Scan for the cell matching the given text and deliver its (X, Y) coordinate at center. 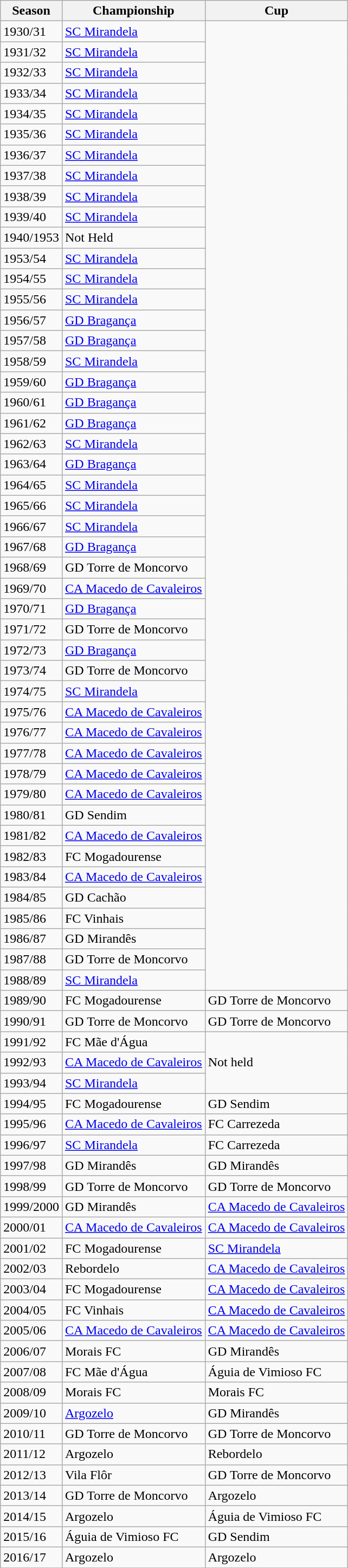
1982/83 (31, 856)
1958/59 (31, 361)
1978/79 (31, 774)
1936/37 (31, 155)
Vila Flôr (133, 1475)
1963/64 (31, 464)
2016/17 (31, 1557)
1959/60 (31, 382)
Cup (276, 11)
2011/12 (31, 1454)
2004/05 (31, 1310)
2010/11 (31, 1434)
1940/1953 (31, 237)
1931/32 (31, 52)
2003/04 (31, 1290)
1990/91 (31, 1021)
1955/56 (31, 300)
1985/86 (31, 918)
2002/03 (31, 1269)
1979/80 (31, 794)
2015/16 (31, 1537)
1980/81 (31, 815)
1999/2000 (31, 1207)
1974/75 (31, 691)
Not held (276, 1062)
1986/87 (31, 939)
1930/31 (31, 31)
1960/61 (31, 403)
Championship (133, 11)
2005/06 (31, 1331)
1961/62 (31, 423)
2009/10 (31, 1413)
1953/54 (31, 258)
1977/78 (31, 753)
1972/73 (31, 650)
1993/94 (31, 1083)
1987/88 (31, 960)
1997/98 (31, 1165)
1976/77 (31, 733)
1983/84 (31, 877)
1992/93 (31, 1062)
2006/07 (31, 1351)
1995/96 (31, 1124)
2013/14 (31, 1495)
1939/40 (31, 217)
1973/74 (31, 671)
1964/65 (31, 485)
1933/34 (31, 93)
1935/36 (31, 134)
1998/99 (31, 1186)
1938/39 (31, 196)
1932/33 (31, 73)
1969/70 (31, 588)
1996/97 (31, 1145)
1988/89 (31, 980)
1967/68 (31, 547)
1957/58 (31, 341)
1975/76 (31, 712)
1991/92 (31, 1042)
1966/67 (31, 526)
GD Cachão (133, 897)
1956/57 (31, 320)
1937/38 (31, 176)
1970/71 (31, 609)
1968/69 (31, 567)
2000/01 (31, 1227)
1971/72 (31, 630)
2007/08 (31, 1372)
2014/15 (31, 1516)
2012/13 (31, 1475)
2001/02 (31, 1248)
1994/95 (31, 1104)
1984/85 (31, 897)
2008/09 (31, 1392)
1954/55 (31, 279)
1989/90 (31, 1001)
Season (31, 11)
1981/82 (31, 835)
1962/63 (31, 444)
1934/35 (31, 114)
1965/66 (31, 506)
Not Held (133, 237)
